Determine the [x, y] coordinate at the center of the cell enclosing the given text.  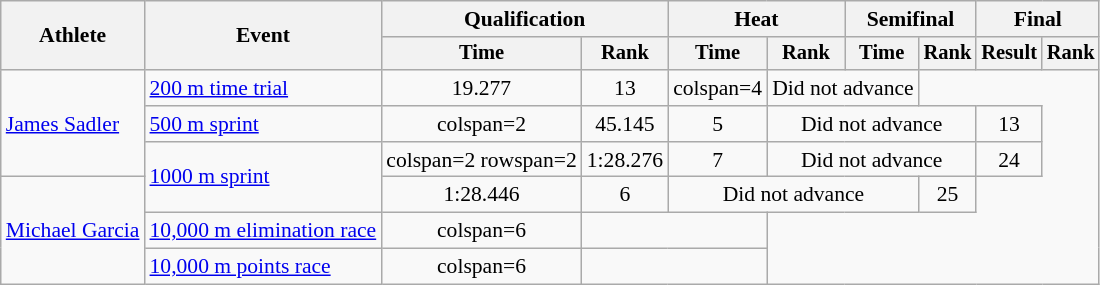
James Sadler [73, 124]
5 [718, 124]
Qualification [524, 19]
Michael Garcia [73, 230]
Athlete [73, 36]
colspan=4 [718, 88]
45.145 [625, 124]
10,000 m elimination race [264, 231]
1:28.276 [625, 160]
1:28.446 [482, 195]
Heat [756, 19]
10,000 m points race [264, 267]
Result [1009, 54]
colspan=2 [482, 124]
200 m time trial [264, 88]
Final [1038, 19]
7 [718, 160]
19.277 [482, 88]
colspan=2 rowspan=2 [482, 160]
6 [625, 195]
24 [1009, 160]
Event [264, 36]
25 [948, 195]
500 m sprint [264, 124]
Semifinal [911, 19]
1000 m sprint [264, 178]
